From the cell containing the given text, extract its center point as [X, Y] coordinate. 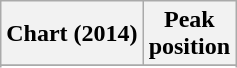
Chart (2014) [72, 34]
Peakposition [189, 34]
